Pinpoint the cell where the given text exists, returning its [x, y] midpoint coordinate. 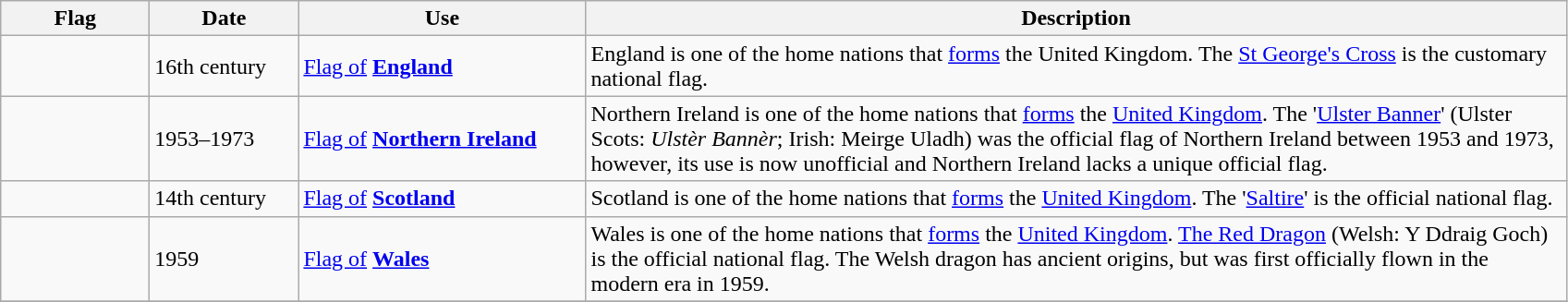
Use [442, 18]
14th century [224, 199]
16th century [224, 66]
Flag of Scotland [442, 199]
Flag of Northern Ireland [442, 139]
Description [1076, 18]
1953–1973 [224, 139]
1959 [224, 259]
Flag of Wales [442, 259]
Scotland is one of the home nations that forms the United Kingdom. The 'Saltire' is the official national flag. [1076, 199]
Flag [76, 18]
England is one of the home nations that forms the United Kingdom. The St George's Cross is the customary national flag. [1076, 66]
Date [224, 18]
Flag of England [442, 66]
